From the cell containing the given text, extract its center point as [x, y] coordinate. 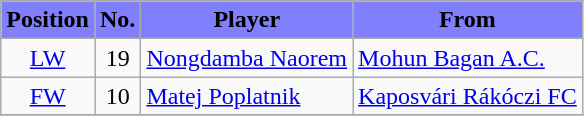
LW [48, 58]
No. [117, 20]
From [468, 20]
Mohun Bagan A.C. [468, 58]
FW [48, 96]
Player [247, 20]
Kaposvári Rákóczi FC [468, 96]
19 [117, 58]
Position [48, 20]
10 [117, 96]
Matej Poplatnik [247, 96]
Nongdamba Naorem [247, 58]
